Capture the cell that displays the provided text and extract its (X, Y) central coordinate. 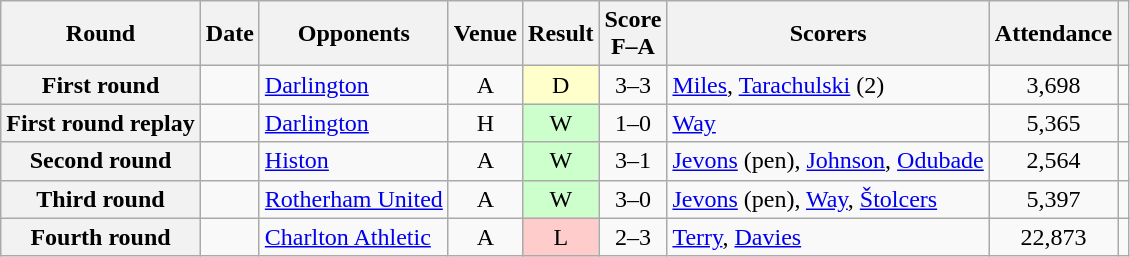
5,365 (1053, 123)
3–0 (633, 199)
2,564 (1053, 161)
Charlton Athletic (354, 237)
Opponents (354, 34)
Miles, Tarachulski (2) (828, 85)
D (561, 85)
3–1 (633, 161)
2–3 (633, 237)
Jevons (pen), Way, Štolcers (828, 199)
H (485, 123)
First round replay (101, 123)
Scorers (828, 34)
L (561, 237)
Attendance (1053, 34)
Date (230, 34)
5,397 (1053, 199)
3–3 (633, 85)
Fourth round (101, 237)
3,698 (1053, 85)
ScoreF–A (633, 34)
1–0 (633, 123)
Way (828, 123)
Rotherham United (354, 199)
Terry, Davies (828, 237)
First round (101, 85)
Result (561, 34)
Venue (485, 34)
Jevons (pen), Johnson, Odubade (828, 161)
22,873 (1053, 237)
Round (101, 34)
Second round (101, 161)
Histon (354, 161)
Third round (101, 199)
